Locate the cell with the specified text and output its (X, Y) center coordinate. 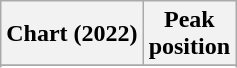
Chart (2022) (72, 34)
Peakposition (189, 34)
